Capture the cell that displays the provided text and extract its [X, Y] central coordinate. 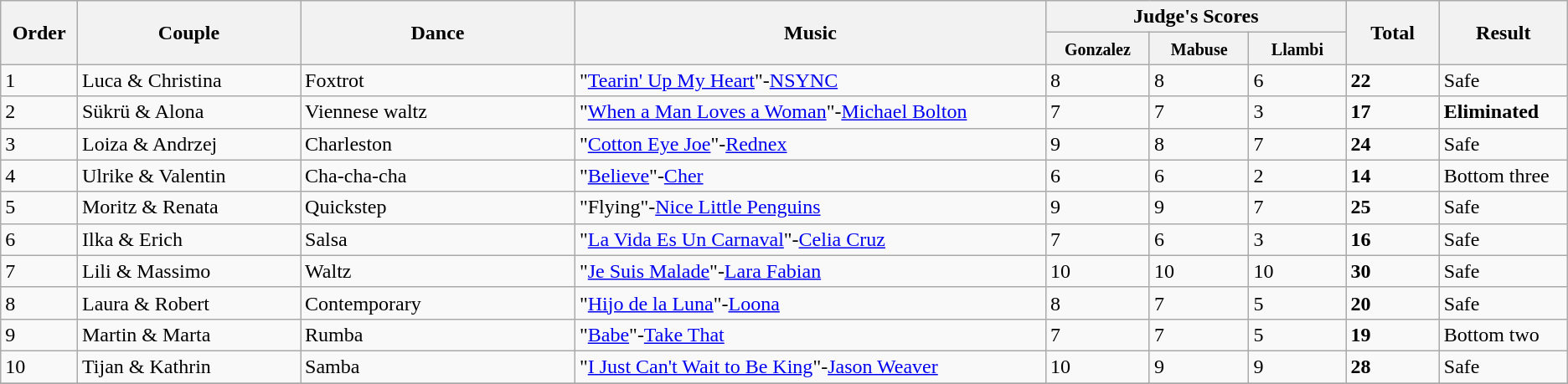
25 [1392, 207]
Order [39, 33]
24 [1392, 144]
Music [810, 33]
30 [1392, 271]
Ilka & Erich [188, 239]
Eliminated [1503, 112]
Moritz & Renata [188, 207]
"Flying"-Nice Little Penguins [810, 207]
Contemporary [438, 303]
"Tearin' Up My Heart"-NSYNC [810, 80]
Cha-cha-cha [438, 176]
"Je Suis Malade"-Lara Fabian [810, 271]
Judge's Scores [1195, 17]
"La Vida Es Un Carnaval"-Celia Cruz [810, 239]
Sükrü & Alona [188, 112]
Tijan & Kathrin [188, 366]
Rumba [438, 335]
20 [1392, 303]
Result [1503, 33]
Luca & Christina [188, 80]
17 [1392, 112]
Dance [438, 33]
19 [1392, 335]
14 [1392, 176]
Samba [438, 366]
Mabuse [1199, 49]
Ulrike & Valentin [188, 176]
Gonzalez [1097, 49]
"Cotton Eye Joe"-Rednex [810, 144]
22 [1392, 80]
Bottom two [1503, 335]
1 [39, 80]
"Hijo de la Luna"-Loona [810, 303]
Llambi [1297, 49]
Loiza & Andrzej [188, 144]
Martin & Marta [188, 335]
Waltz [438, 271]
Salsa [438, 239]
"Believe"-Cher [810, 176]
4 [39, 176]
Viennese waltz [438, 112]
"Babe"-Take That [810, 335]
Quickstep [438, 207]
16 [1392, 239]
Charleston [438, 144]
Foxtrot [438, 80]
Lili & Massimo [188, 271]
Bottom three [1503, 176]
Couple [188, 33]
"When a Man Loves a Woman"-Michael Bolton [810, 112]
28 [1392, 366]
"I Just Can't Wait to Be King"-Jason Weaver [810, 366]
Total [1392, 33]
Laura & Robert [188, 303]
